Extract the [X, Y] coordinate from the center of the cell holding the provided text.  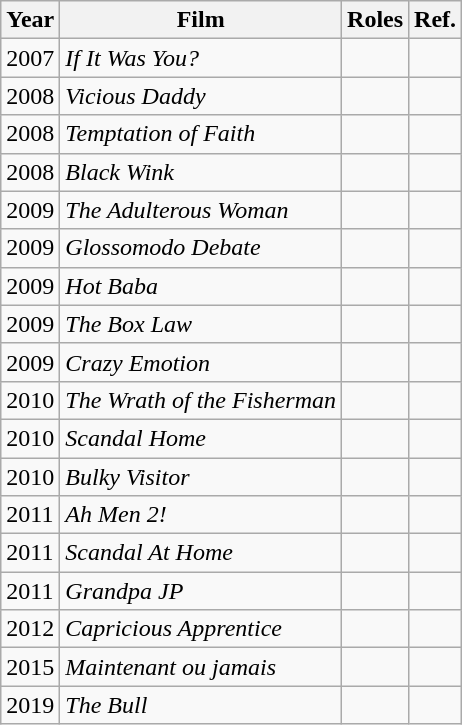
Maintenant ou jamais [201, 667]
2012 [30, 629]
2007 [30, 58]
2015 [30, 667]
Grandpa JP [201, 591]
Scandal At Home [201, 553]
Ref. [436, 20]
Hot Baba [201, 286]
Ah Men 2! [201, 515]
Temptation of Faith [201, 134]
Bulky Visitor [201, 477]
Year [30, 20]
Glossomodo Debate [201, 248]
The Wrath of the Fisherman [201, 400]
Vicious Daddy [201, 96]
2019 [30, 705]
The Bull [201, 705]
Capricious Apprentice [201, 629]
If It Was You? [201, 58]
Film [201, 20]
Scandal Home [201, 438]
The Adulterous Woman [201, 210]
Black Wink [201, 172]
Roles [376, 20]
The Box Law [201, 324]
Crazy Emotion [201, 362]
